Identify which cell holds the provided text, then report its [X, Y] central coordinate. 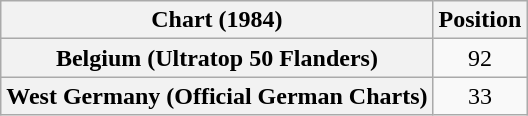
Position [480, 20]
92 [480, 58]
33 [480, 96]
West Germany (Official German Charts) [217, 96]
Chart (1984) [217, 20]
Belgium (Ultratop 50 Flanders) [217, 58]
